Output the [X, Y] coordinate of the center of the cell containing the given text.  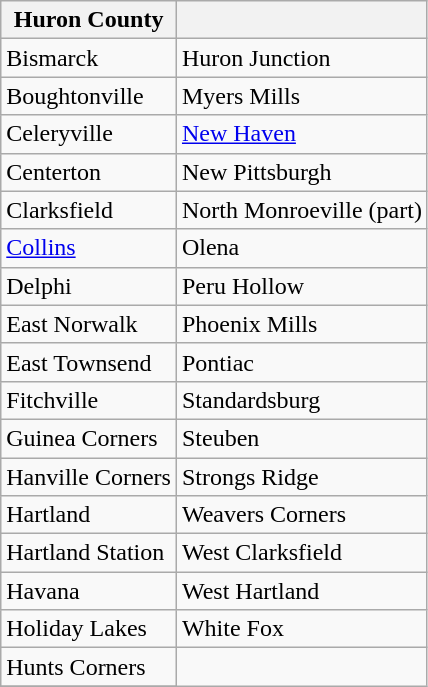
Guinea Corners [89, 438]
Standardsburg [302, 400]
Centerton [89, 172]
Hartland Station [89, 553]
Myers Mills [302, 96]
Holiday Lakes [89, 629]
Hanville Corners [89, 477]
West Hartland [302, 591]
West Clarksfield [302, 553]
East Townsend [89, 362]
Huron County [89, 20]
Clarksfield [89, 210]
White Fox [302, 629]
Pontiac [302, 362]
East Norwalk [89, 324]
Phoenix Mills [302, 324]
Hartland [89, 515]
Bismarck [89, 58]
Strongs Ridge [302, 477]
Celeryville [89, 134]
New Haven [302, 134]
North Monroeville (part) [302, 210]
Weavers Corners [302, 515]
Peru Hollow [302, 286]
Havana [89, 591]
Fitchville [89, 400]
Collins [89, 248]
Steuben [302, 438]
Hunts Corners [89, 667]
Boughtonville [89, 96]
Huron Junction [302, 58]
Delphi [89, 286]
New Pittsburgh [302, 172]
Olena [302, 248]
